From the cell containing the given text, extract its center point as (x, y) coordinate. 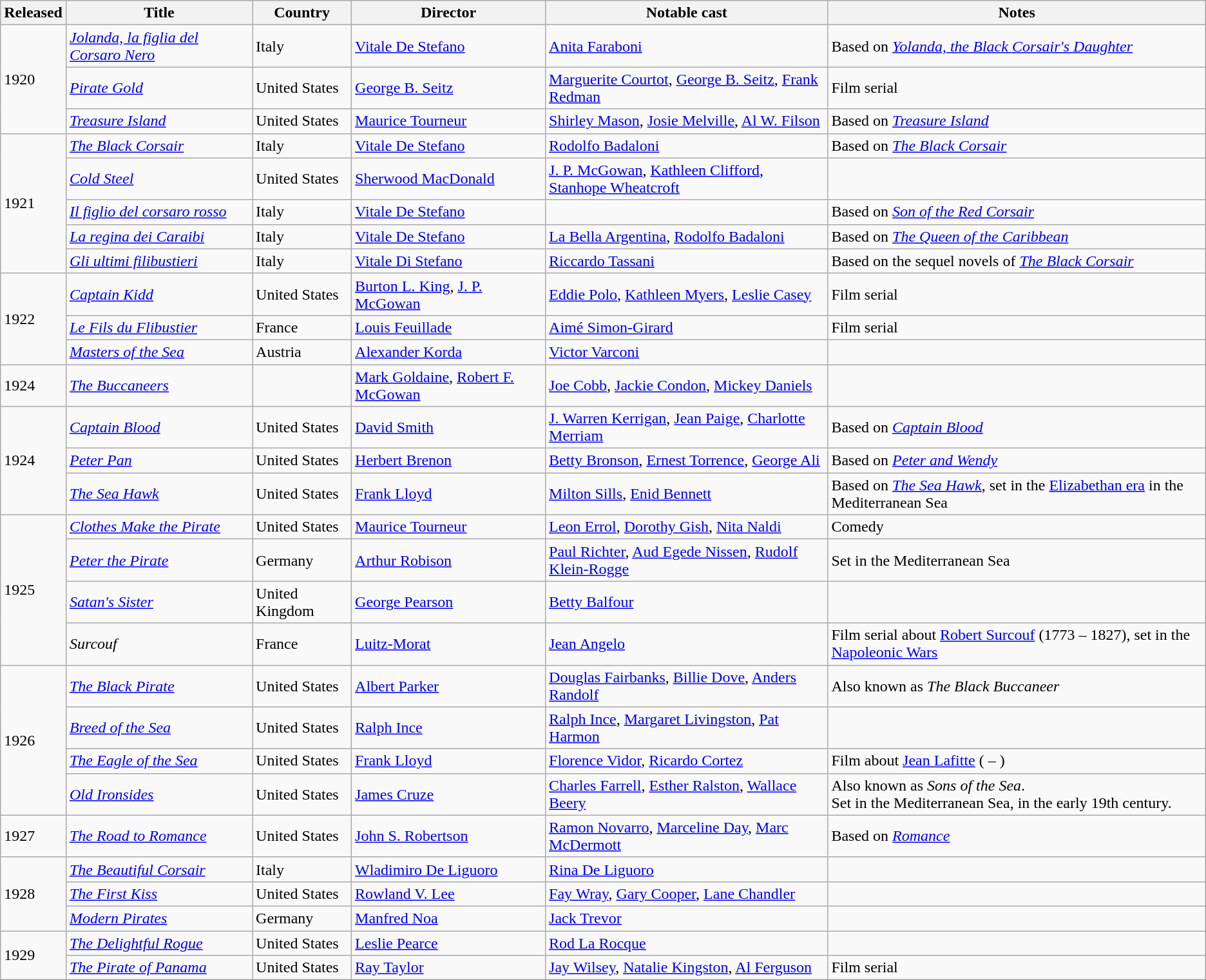
Based on The Sea Hawk, set in the Elizabethan era in the Mediterranean Sea (1017, 494)
1925 (33, 590)
Notable cast (687, 13)
Based on the sequel novels of The Black Corsair (1017, 261)
Paul Richter, Aud Egede Nissen, Rudolf Klein-Rogge (687, 561)
Based on Peter and Wendy (1017, 461)
J. Warren Kerrigan, Jean Paige, Charlotte Merriam (687, 428)
John S. Robertson (448, 836)
Burton L. King, J. P. McGowan (448, 294)
1927 (33, 836)
Jack Trevor (687, 918)
Arthur Robison (448, 561)
Leslie Pearce (448, 943)
Clothes Make the Pirate (158, 527)
The First Kiss (158, 894)
Victor Varconi (687, 352)
Captain Blood (158, 428)
Film serial about Robert Surcouf (1773 – 1827), set in the Napoleonic Wars (1017, 644)
The Delightful Rogue (158, 943)
Shirley Mason, Josie Melville, Al W. Filson (687, 121)
Peter Pan (158, 461)
La Bella Argentina, Rodolfo Badaloni (687, 236)
Peter the Pirate (158, 561)
Charles Farrell, Esther Ralston, Wallace Beery (687, 794)
George B. Seitz (448, 88)
Pirate Gold (158, 88)
Gli ultimi filibustieri (158, 261)
The Sea Hawk (158, 494)
Mark Goldaine, Robert F. McGowan (448, 385)
The Buccaneers (158, 385)
David Smith (448, 428)
Milton Sills, Enid Bennett (687, 494)
1926 (33, 740)
Eddie Polo, Kathleen Myers, Leslie Casey (687, 294)
Vitale Di Stefano (448, 261)
The Pirate of Panama (158, 968)
Also known as The Black Buccaneer (1017, 686)
Jay Wilsey, Natalie Kingston, Al Ferguson (687, 968)
Based on The Queen of the Caribbean (1017, 236)
Title (158, 13)
Manfred Noa (448, 918)
Betty Bronson, Ernest Torrence, George Ali (687, 461)
Satan's Sister (158, 602)
Treasure Island (158, 121)
Based on Treasure Island (1017, 121)
Masters of the Sea (158, 352)
Old Ironsides (158, 794)
Rodolfo Badaloni (687, 146)
Douglas Fairbanks, Billie Dove, Anders Randolf (687, 686)
Luitz-Morat (448, 644)
Based on Yolanda, the Black Corsair's Daughter (1017, 46)
Fay Wray, Gary Cooper, Lane Chandler (687, 894)
Rowland V. Lee (448, 894)
Captain Kidd (158, 294)
United Kingdom (302, 602)
Jolanda, la figlia del Corsaro Nero (158, 46)
Herbert Brenon (448, 461)
Set in the Mediterranean Sea (1017, 561)
Florence Vidor, Ricardo Cortez (687, 761)
Betty Balfour (687, 602)
Marguerite Courtot, George B. Seitz, Frank Redman (687, 88)
The Beautiful Corsair (158, 869)
Cold Steel (158, 179)
Based on Captain Blood (1017, 428)
Sherwood MacDonald (448, 179)
Ralph Ince (448, 728)
Il figlio del corsaro rosso (158, 212)
Breed of the Sea (158, 728)
Director (448, 13)
Ralph Ince, Margaret Livingston, Pat Harmon (687, 728)
Alexander Korda (448, 352)
1929 (33, 955)
The Road to Romance (158, 836)
The Black Corsair (158, 146)
La regina dei Caraibi (158, 236)
Leon Errol, Dorothy Gish, Nita Naldi (687, 527)
The Eagle of the Sea (158, 761)
1922 (33, 318)
Rod La Rocque (687, 943)
Surcouf (158, 644)
1928 (33, 894)
Wladimiro De Liguoro (448, 869)
Anita Faraboni (687, 46)
Ray Taylor (448, 968)
Country (302, 13)
Riccardo Tassani (687, 261)
Jean Angelo (687, 644)
Based on The Black Corsair (1017, 146)
Ramon Novarro, Marceline Day, Marc McDermott (687, 836)
The Black Pirate (158, 686)
Le Fils du Flibustier (158, 327)
Notes (1017, 13)
George Pearson (448, 602)
Albert Parker (448, 686)
Based on Romance (1017, 836)
1921 (33, 204)
Joe Cobb, Jackie Condon, Mickey Daniels (687, 385)
Based on Son of the Red Corsair (1017, 212)
Released (33, 13)
James Cruze (448, 794)
Comedy (1017, 527)
Austria (302, 352)
Rina De Liguoro (687, 869)
Film about Jean Lafitte ( – ) (1017, 761)
Louis Feuillade (448, 327)
Aimé Simon-Girard (687, 327)
Modern Pirates (158, 918)
Also known as Sons of the Sea.Set in the Mediterranean Sea, in the early 19th century. (1017, 794)
1920 (33, 79)
J. P. McGowan, Kathleen Clifford, Stanhope Wheatcroft (687, 179)
